Determine the (x, y) coordinate at the center of the cell enclosing the given text.  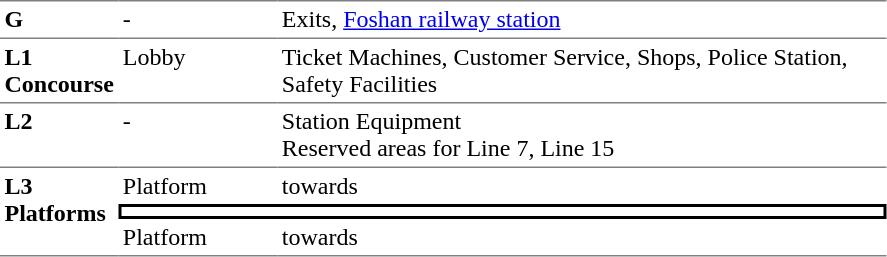
L2 (59, 136)
Station EquipmentReserved areas for Line 7, Line 15 (582, 136)
G (59, 19)
L1Concourse (59, 71)
Lobby (198, 71)
Ticket Machines, Customer Service, Shops, Police Station, Safety Facilities (582, 71)
L3Platforms (59, 212)
Exits, Foshan railway station (582, 19)
